Find where the given text appears and provide that cell's center as [x, y] coordinate. 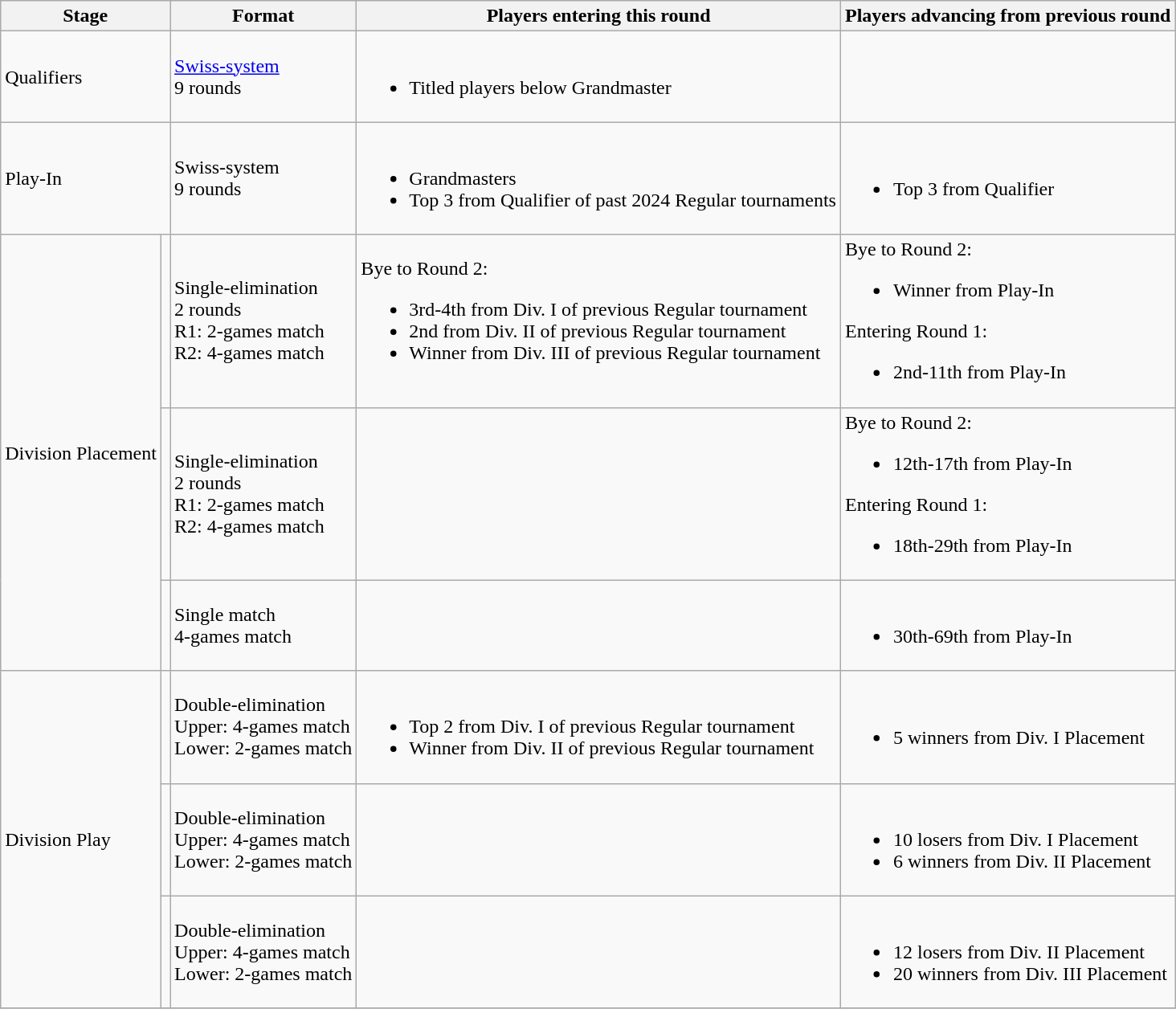
Division Placement [81, 453]
10 losers from Div. I Placement6 winners from Div. II Placement [1007, 839]
Stage [85, 16]
Players entering this round [599, 16]
GrandmastersTop 3 from Qualifier of past 2024 Regular tournaments [599, 178]
Format [263, 16]
5 winners from Div. I Placement [1007, 727]
Single match4-games match [263, 625]
Play-In [85, 178]
Bye to Round 2:12th-17th from Play-InEntering Round 1:18th-29th from Play-In [1007, 493]
Qualifiers [85, 77]
Bye to Round 2:Winner from Play-InEntering Round 1:2nd-11th from Play-In [1007, 321]
12 losers from Div. II Placement20 winners from Div. III Placement [1007, 952]
Division Play [81, 839]
Top 2 from Div. I of previous Regular tournamentWinner from Div. II of previous Regular tournament [599, 727]
Top 3 from Qualifier [1007, 178]
Players advancing from previous round [1007, 16]
Titled players below Grandmaster [599, 77]
30th-69th from Play-In [1007, 625]
